Determine the (X, Y) coordinate at the center of the cell enclosing the given text.  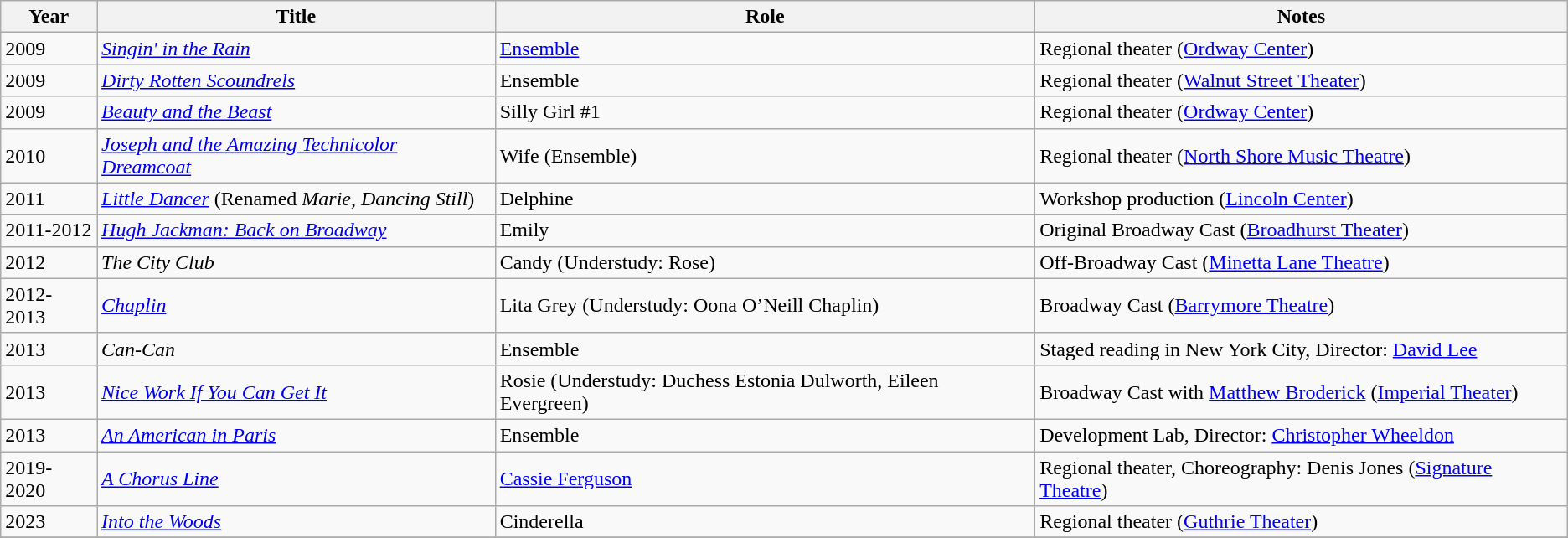
Original Broadway Cast (Broadhurst Theater) (1302, 230)
Candy (Understudy: Rose) (765, 262)
Singin' in the Rain (297, 49)
An American in Paris (297, 435)
Broadway Cast with Matthew Broderick (Imperial Theater) (1302, 392)
Broadway Cast (Barrymore Theatre) (1302, 305)
2012-2013 (49, 305)
Joseph and the Amazing Technicolor Dreamcoat (297, 156)
Little Dancer (Renamed Marie, Dancing Still) (297, 199)
Notes (1302, 17)
Delphine (765, 199)
Emily (765, 230)
Workshop production (Lincoln Center) (1302, 199)
Hugh Jackman: Back on Broadway (297, 230)
Silly Girl #1 (765, 112)
Can-Can (297, 349)
Regional theater, Choreography: Denis Jones (Signature Theatre) (1302, 478)
Wife (Ensemble) (765, 156)
The City Club (297, 262)
2023 (49, 522)
Chaplin (297, 305)
A Chorus Line (297, 478)
Nice Work If You Can Get It (297, 392)
Dirty Rotten Scoundrels (297, 80)
Role (765, 17)
Rosie (Understudy: Duchess Estonia Dulworth, Eileen Evergreen) (765, 392)
Cassie Ferguson (765, 478)
2011 (49, 199)
Lita Grey (Understudy: Oona O’Neill Chaplin) (765, 305)
2011-2012 (49, 230)
Regional theater (Guthrie Theater) (1302, 522)
Cinderella (765, 522)
Beauty and the Beast (297, 112)
Title (297, 17)
Staged reading in New York City, Director: David Lee (1302, 349)
Into the Woods (297, 522)
2010 (49, 156)
Year (49, 17)
Off-Broadway Cast (Minetta Lane Theatre) (1302, 262)
2012 (49, 262)
2019-2020 (49, 478)
Regional theater (North Shore Music Theatre) (1302, 156)
Development Lab, Director: Christopher Wheeldon (1302, 435)
Regional theater (Walnut Street Theater) (1302, 80)
